Extract the (x, y) coordinate from the center of the cell holding the provided text.  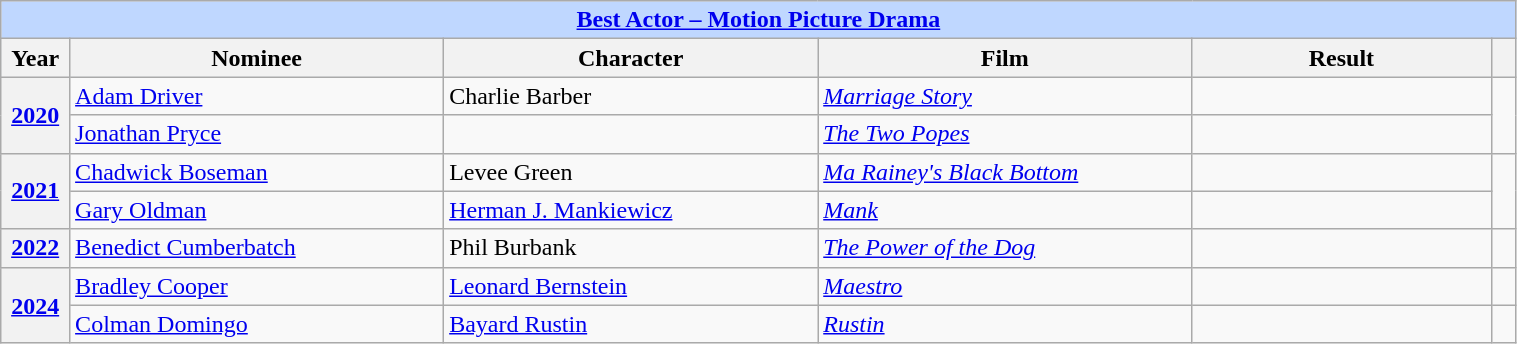
Phil Burbank (631, 248)
The Power of the Dog (1005, 248)
Levee Green (631, 172)
2024 (36, 305)
Best Actor – Motion Picture Drama (758, 20)
Character (631, 58)
Benedict Cumberbatch (257, 248)
Herman J. Mankiewicz (631, 210)
2021 (36, 191)
Leonard Bernstein (631, 286)
Rustin (1005, 324)
Ma Rainey's Black Bottom (1005, 172)
Film (1005, 58)
Charlie Barber (631, 96)
2022 (36, 248)
Bradley Cooper (257, 286)
Jonathan Pryce (257, 134)
Bayard Rustin (631, 324)
Mank (1005, 210)
Chadwick Boseman (257, 172)
Gary Oldman (257, 210)
Year (36, 58)
The Two Popes (1005, 134)
Adam Driver (257, 96)
Maestro (1005, 286)
Nominee (257, 58)
Result (1342, 58)
2020 (36, 115)
Colman Domingo (257, 324)
Marriage Story (1005, 96)
